Pinpoint the cell where the given text exists, returning its [x, y] midpoint coordinate. 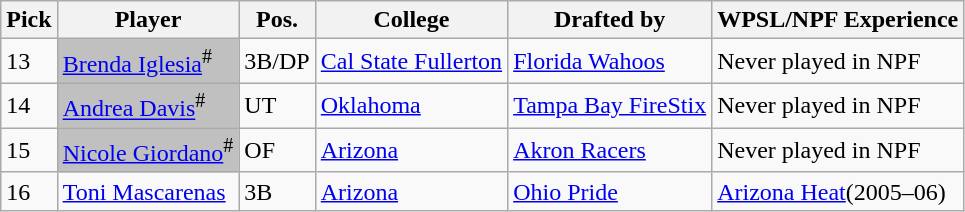
Cal State Fullerton [411, 62]
Florida Wahoos [610, 62]
14 [29, 106]
Drafted by [610, 20]
3B/DP [277, 62]
Pos. [277, 20]
15 [29, 150]
Ohio Pride [610, 191]
13 [29, 62]
Andrea Davis# [148, 106]
Brenda Iglesia# [148, 62]
3B [277, 191]
Tampa Bay FireStix [610, 106]
Nicole Giordano# [148, 150]
Pick [29, 20]
Toni Mascarenas [148, 191]
Oklahoma [411, 106]
Arizona Heat(2005–06) [838, 191]
16 [29, 191]
College [411, 20]
WPSL/NPF Experience [838, 20]
OF [277, 150]
Akron Racers [610, 150]
Player [148, 20]
UT [277, 106]
